From the cell containing the given text, extract its center point as [X, Y] coordinate. 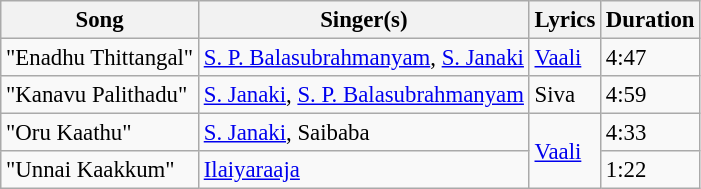
Lyrics [564, 20]
S. Janaki, S. P. Balasubrahmanyam [364, 95]
Singer(s) [364, 20]
Siva [564, 95]
"Enadhu Thittangal" [100, 58]
1:22 [650, 170]
"Unnai Kaakkum" [100, 170]
4:59 [650, 95]
S. P. Balasubrahmanyam, S. Janaki [364, 58]
"Kanavu Palithadu" [100, 95]
Duration [650, 20]
S. Janaki, Saibaba [364, 133]
Song [100, 20]
Ilaiyaraaja [364, 170]
4:47 [650, 58]
4:33 [650, 133]
"Oru Kaathu" [100, 133]
